Identify which cell holds the provided text, then report its (x, y) central coordinate. 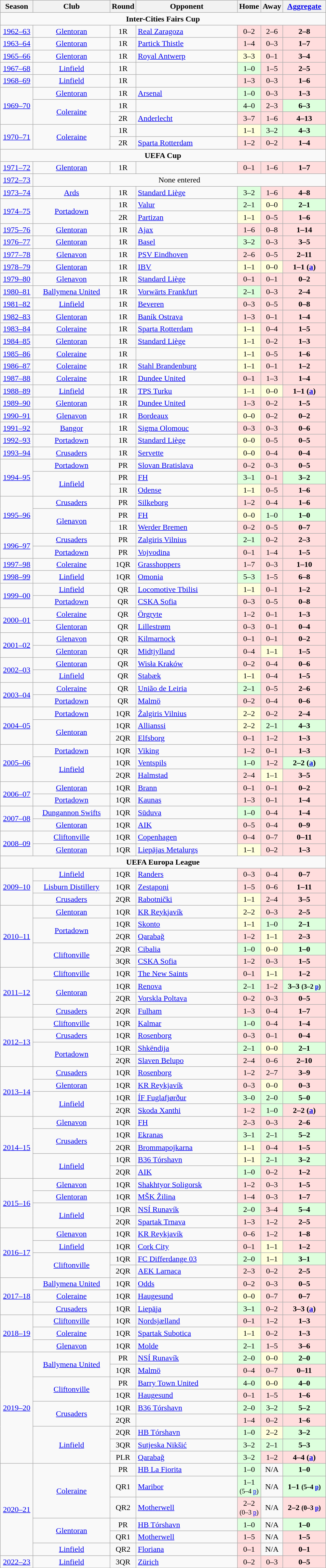
Shkëndija (187, 1048)
2001–02 (17, 645)
1–8 (305, 1234)
Slaven Belupo (187, 1060)
1971–72 (17, 168)
Fulham (187, 1011)
1998–99 (17, 577)
Brann (187, 788)
2004–05 (17, 726)
1985–86 (17, 353)
2013–14 (17, 1091)
Skoda Xanthi (187, 1110)
Bangor (72, 428)
Zalgiris Vilnius (187, 539)
Bordeaux (187, 416)
4–4 (a) (305, 1457)
Cork City (187, 1246)
Stabæk (187, 676)
Royal Antwerp (187, 56)
Allianssi (187, 726)
IBV (187, 267)
Stahl Brandenburg (187, 366)
Spartak Trnava (187, 1222)
Ekranas (187, 1135)
6–3 (305, 106)
2012–13 (17, 1042)
4–13 (305, 118)
Maribor (187, 1486)
Away (272, 7)
1999–00 (17, 596)
Sutjeska Nikšić (187, 1445)
1996–97 (17, 546)
1969–70 (17, 106)
The New Saints (187, 974)
Odds (187, 1284)
Real Zaragoza (187, 31)
1987–88 (17, 379)
2020–21 (17, 1509)
1975–76 (17, 230)
Floriana (187, 1549)
Round (123, 7)
Kaunas (187, 800)
3–3 (249, 56)
Inter-Cities Fairs Cup (163, 19)
1980–81 (17, 292)
Sigma Olomouc (187, 428)
1990–91 (17, 416)
Kalmar (187, 1023)
1983–84 (17, 329)
1995–96 (17, 515)
3–6 (305, 1346)
Odense (187, 490)
1974–75 (17, 211)
Aggregate (305, 7)
Skonto (187, 924)
Renova (187, 986)
Lisburn Distillery (72, 887)
1962–63 (17, 31)
Cibalia (187, 949)
1991–92 (17, 428)
5–4 (305, 1209)
Locomotive Tbilisi (187, 589)
1965–66 (17, 56)
Arsenal (187, 93)
PSV Eindhoven (187, 254)
TPS Turku (187, 391)
Dungannon Swifts (72, 813)
1989–90 (17, 403)
1972–73 (17, 180)
Omonia (187, 577)
Vorskla Poltava (187, 999)
MŠK Žilina (187, 1197)
Season (17, 7)
2–10 (305, 1060)
Brommapojkarna (187, 1147)
Barry Town United (187, 1383)
Žalgiris Vilnius (187, 713)
Shakhtyor Soligorsk (187, 1185)
1977–78 (17, 254)
1981–82 (17, 304)
1997–98 (17, 565)
Elfsborg (187, 738)
1986–87 (17, 366)
Grasshoppers (187, 565)
1967–68 (17, 68)
HB La Fiorita (187, 1470)
3–7 (249, 118)
1994–95 (17, 478)
Valur (187, 205)
None entered (180, 180)
2018–19 (17, 1333)
2003–04 (17, 695)
3–0 (249, 1098)
2005–06 (17, 763)
1982–83 (17, 316)
3–9 (305, 1073)
2009–10 (17, 887)
ÍF Fuglafjørður (187, 1098)
Werder Bremen (187, 527)
1979–80 (17, 279)
Midtjylland (187, 651)
1993–94 (17, 453)
2022–23 (17, 1561)
1978–79 (17, 267)
1968–69 (17, 81)
Home (249, 7)
2000–01 (17, 620)
Rabotnički (187, 899)
1970–71 (17, 137)
Silkeborg (187, 502)
Kilmarnock (187, 639)
Club (72, 7)
Basel (187, 242)
2007–08 (17, 819)
6–8 (305, 577)
Halmstad (187, 775)
AEK Larnaca (187, 1271)
2006–07 (17, 794)
Zestaponi (187, 887)
União de Leiria (187, 688)
5–0 (305, 1098)
Liepāja (187, 1308)
Beveren (187, 304)
Randers (187, 874)
4–8 (305, 193)
2017–18 (17, 1296)
Vojvodina (187, 552)
Ventspils (187, 763)
Lillestrøm (187, 626)
Partick Thistle (187, 44)
Wisła Kraków (187, 664)
1973–74 (17, 193)
UEFA Europa League (163, 862)
UEFA Cup (163, 155)
Spartak Subotica (187, 1333)
2015–16 (17, 1203)
PLR (123, 1457)
1988–89 (17, 391)
1–11 (305, 887)
1992–93 (17, 440)
Slovan Bratislava (187, 465)
Nordsjælland (187, 1321)
1984–85 (17, 341)
2002–03 (17, 670)
2–11 (305, 254)
2011–12 (17, 992)
2014–15 (17, 1147)
Örgryte (187, 614)
2016–17 (17, 1253)
Ajax (187, 230)
3–3 (3–2 p) (305, 986)
3–3 (a) (305, 1308)
Partizan (187, 217)
Liepājas Metalurgs (187, 850)
Copenhagen (187, 837)
FC Differdange 03 (187, 1259)
2–7 (272, 1073)
Molde (187, 1346)
1976–77 (17, 242)
Anderlecht (187, 118)
1–14 (305, 230)
2010–11 (17, 936)
Ards (72, 193)
1963–64 (17, 44)
Servette (187, 453)
2008–09 (17, 843)
0–9 (305, 825)
Sūduva (187, 813)
Opponent (187, 7)
Viking (187, 750)
2–8 (305, 31)
1–10 (305, 565)
2019–20 (17, 1408)
Baník Ostrava (187, 316)
Zürich (187, 1561)
Vorwärts Frankfurt (187, 292)
